Output the [x, y] coordinate of the center of the cell containing the given text.  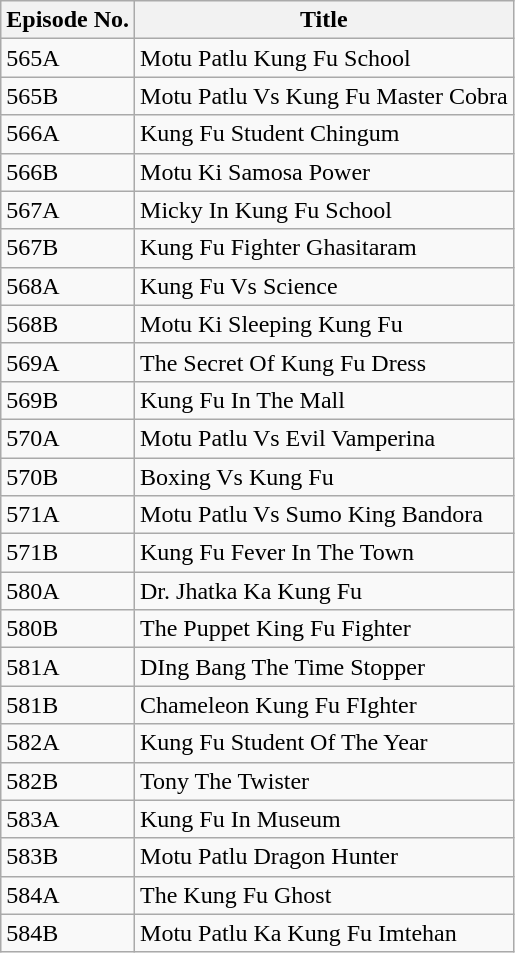
Micky In Kung Fu School [324, 210]
The Puppet King Fu Fighter [324, 629]
Boxing Vs Kung Fu [324, 477]
Motu Patlu Kung Fu School [324, 58]
583B [68, 857]
Kung Fu Student Of The Year [324, 743]
581A [68, 667]
Tony The Twister [324, 781]
Motu Patlu Vs Evil Vamperina [324, 438]
Dr. Jhatka Ka Kung Fu [324, 591]
The Kung Fu Ghost [324, 895]
Motu Ki Sleeping Kung Fu [324, 324]
570A [68, 438]
DIng Bang The Time Stopper [324, 667]
568A [68, 286]
Kung Fu In Museum [324, 819]
Kung Fu Student Chingum [324, 134]
568B [68, 324]
Motu Ki Samosa Power [324, 172]
584A [68, 895]
581B [68, 705]
Kung Fu Fighter Ghasitaram [324, 248]
580A [68, 591]
567B [68, 248]
Chameleon Kung Fu FIghter [324, 705]
569A [68, 362]
569B [68, 400]
584B [68, 933]
571A [68, 515]
Kung Fu Fever In The Town [324, 553]
Episode No. [68, 20]
Motu Patlu Vs Kung Fu Master Cobra [324, 96]
565A [68, 58]
567A [68, 210]
571B [68, 553]
566B [68, 172]
The Secret Of Kung Fu Dress [324, 362]
582A [68, 743]
580B [68, 629]
583A [68, 819]
566A [68, 134]
565B [68, 96]
582B [68, 781]
570B [68, 477]
Motu Patlu Dragon Hunter [324, 857]
Title [324, 20]
Motu Patlu Ka Kung Fu Imtehan [324, 933]
Kung Fu Vs Science [324, 286]
Kung Fu In The Mall [324, 400]
Motu Patlu Vs Sumo King Bandora [324, 515]
